Extract the [X, Y] coordinate from the center of the cell holding the provided text.  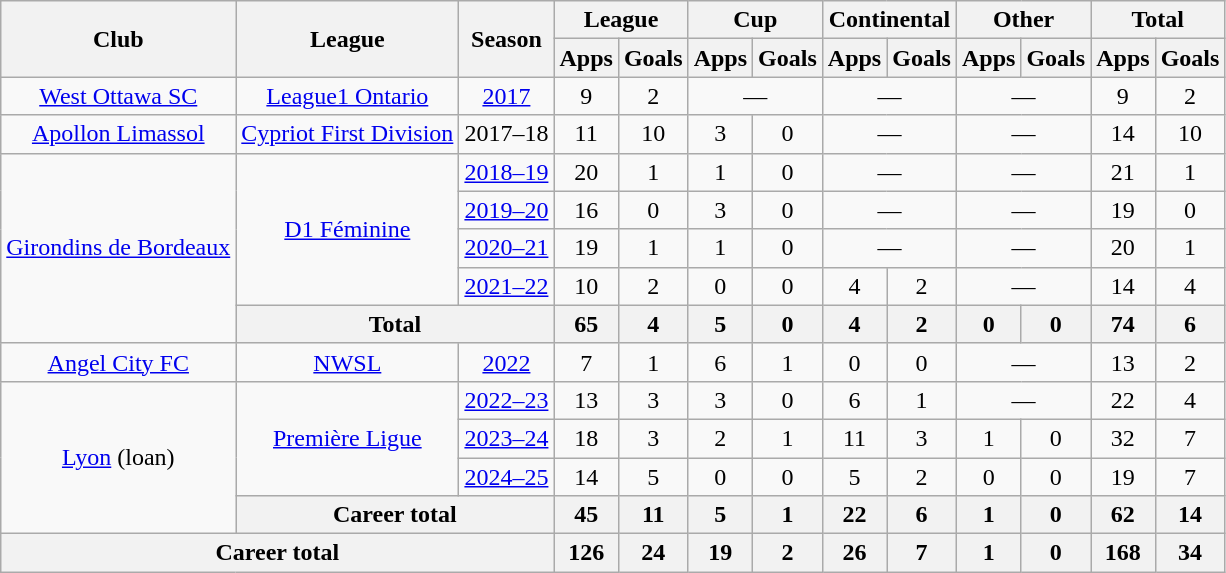
Season [506, 39]
26 [854, 553]
18 [586, 438]
Club [118, 39]
Apollon Limassol [118, 134]
2019–20 [506, 210]
NWSL [348, 362]
126 [586, 553]
21 [1123, 172]
2020–21 [506, 248]
2017–18 [506, 134]
45 [586, 515]
Other [1023, 20]
2023–24 [506, 438]
2022 [506, 362]
Cypriot First Division [348, 134]
League1 Ontario [348, 96]
2018–19 [506, 172]
62 [1123, 515]
168 [1123, 553]
Première Ligue [348, 438]
2021–22 [506, 286]
24 [653, 553]
Angel City FC [118, 362]
32 [1123, 438]
2022–23 [506, 400]
2024–25 [506, 477]
D1 Féminine [348, 229]
34 [1190, 553]
2017 [506, 96]
West Ottawa SC [118, 96]
Lyon (loan) [118, 457]
65 [586, 324]
Continental [889, 20]
Cup [755, 20]
Girondins de Bordeaux [118, 248]
16 [586, 210]
74 [1123, 324]
